Locate the cell with the specified text and output its [X, Y] center coordinate. 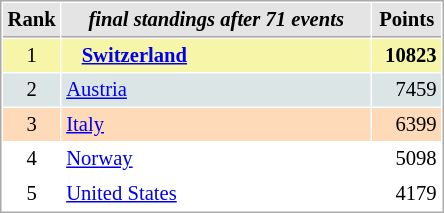
Points [406, 20]
5098 [406, 158]
1 [32, 56]
7459 [406, 90]
final standings after 71 events [216, 20]
Switzerland [216, 56]
3 [32, 124]
United States [216, 194]
Italy [216, 124]
Norway [216, 158]
5 [32, 194]
4179 [406, 194]
Austria [216, 90]
10823 [406, 56]
4 [32, 158]
Rank [32, 20]
2 [32, 90]
6399 [406, 124]
